Capture the cell that displays the provided text and extract its (X, Y) central coordinate. 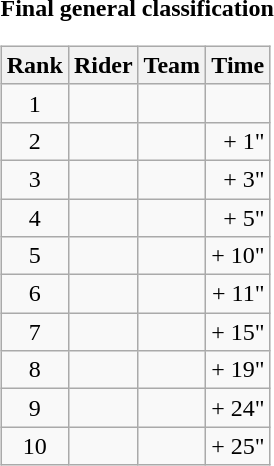
+ 11" (238, 294)
+ 1" (238, 141)
+ 19" (238, 370)
+ 5" (238, 217)
+ 24" (238, 408)
1 (34, 103)
7 (34, 332)
8 (34, 370)
Rider (103, 65)
4 (34, 217)
Team (172, 65)
Rank (34, 65)
+ 15" (238, 332)
6 (34, 294)
3 (34, 179)
+ 10" (238, 256)
Time (238, 65)
+ 25" (238, 446)
+ 3" (238, 179)
5 (34, 256)
2 (34, 141)
10 (34, 446)
9 (34, 408)
